Capture the cell that displays the provided text and extract its [X, Y] central coordinate. 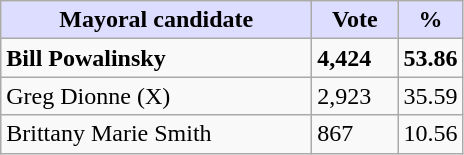
10.56 [430, 134]
Mayoral candidate [156, 20]
35.59 [430, 96]
Brittany Marie Smith [156, 134]
Bill Powalinsky [156, 58]
53.86 [430, 58]
867 [355, 134]
4,424 [355, 58]
% [430, 20]
Greg Dionne (X) [156, 96]
Vote [355, 20]
2,923 [355, 96]
